Capture the cell that displays the provided text and extract its [X, Y] central coordinate. 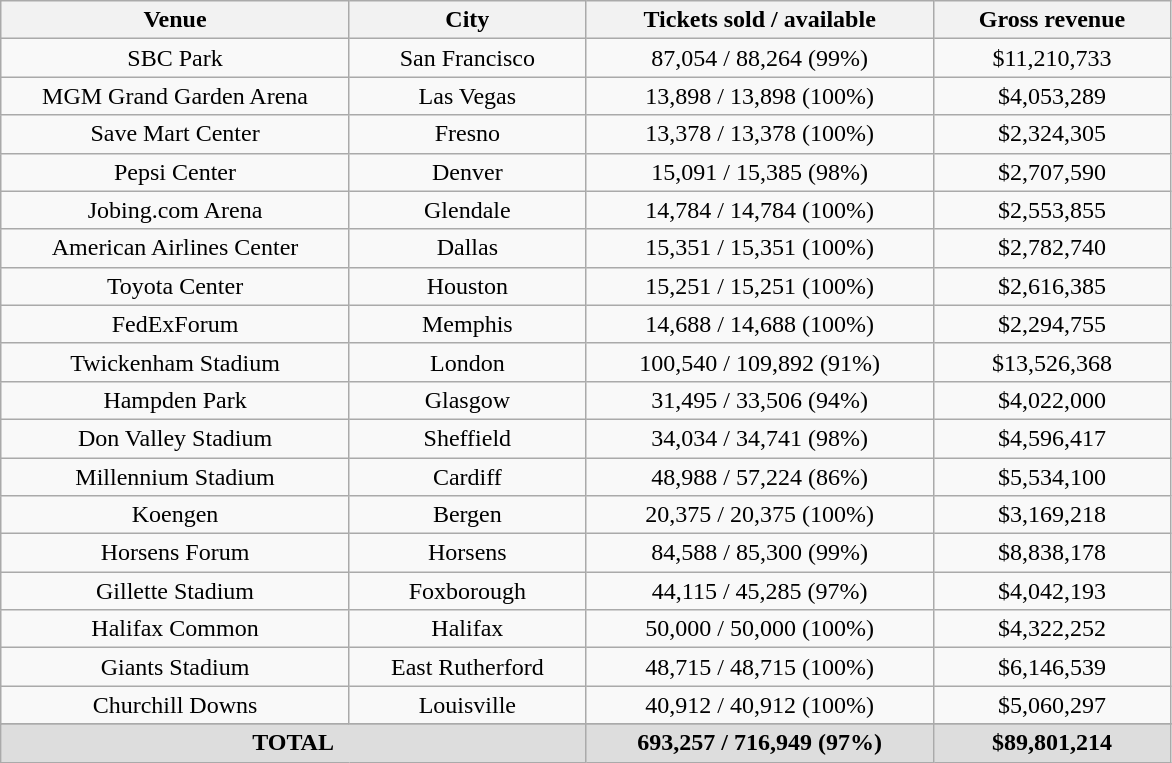
Glendale [467, 210]
Pepsi Center [176, 172]
Horsens [467, 553]
44,115 / 45,285 (97%) [760, 591]
Memphis [467, 324]
14,688 / 14,688 (100%) [760, 324]
Churchill Downs [176, 705]
San Francisco [467, 58]
American Airlines Center [176, 248]
13,378 / 13,378 (100%) [760, 134]
Gillette Stadium [176, 591]
$2,707,590 [1052, 172]
Twickenham Stadium [176, 362]
Denver [467, 172]
$11,210,733 [1052, 58]
East Rutherford [467, 667]
15,251 / 15,251 (100%) [760, 286]
Foxborough [467, 591]
Jobing.com Arena [176, 210]
Sheffield [467, 438]
London [467, 362]
Houston [467, 286]
Cardiff [467, 477]
$2,782,740 [1052, 248]
Save Mart Center [176, 134]
City [467, 20]
$5,060,297 [1052, 705]
$5,534,100 [1052, 477]
$13,526,368 [1052, 362]
Toyota Center [176, 286]
20,375 / 20,375 (100%) [760, 515]
$4,596,417 [1052, 438]
TOTAL [294, 743]
13,898 / 13,898 (100%) [760, 96]
Halifax [467, 629]
$3,169,218 [1052, 515]
Gross revenue [1052, 20]
Tickets sold / available [760, 20]
15,351 / 15,351 (100%) [760, 248]
Glasgow [467, 400]
Koengen [176, 515]
FedExForum [176, 324]
100,540 / 109,892 (91%) [760, 362]
34,034 / 34,741 (98%) [760, 438]
Louisville [467, 705]
SBC Park [176, 58]
Dallas [467, 248]
$2,616,385 [1052, 286]
Fresno [467, 134]
48,715 / 48,715 (100%) [760, 667]
48,988 / 57,224 (86%) [760, 477]
87,054 / 88,264 (99%) [760, 58]
Giants Stadium [176, 667]
Las Vegas [467, 96]
Halifax Common [176, 629]
$4,322,252 [1052, 629]
$8,838,178 [1052, 553]
Don Valley Stadium [176, 438]
Hampden Park [176, 400]
84,588 / 85,300 (99%) [760, 553]
31,495 / 33,506 (94%) [760, 400]
$89,801,214 [1052, 743]
$2,553,855 [1052, 210]
$2,294,755 [1052, 324]
50,000 / 50,000 (100%) [760, 629]
693,257 / 716,949 (97%) [760, 743]
$6,146,539 [1052, 667]
MGM Grand Garden Arena [176, 96]
15,091 / 15,385 (98%) [760, 172]
40,912 / 40,912 (100%) [760, 705]
Horsens Forum [176, 553]
$4,042,193 [1052, 591]
$4,022,000 [1052, 400]
14,784 / 14,784 (100%) [760, 210]
Millennium Stadium [176, 477]
Bergen [467, 515]
Venue [176, 20]
$2,324,305 [1052, 134]
$4,053,289 [1052, 96]
